Identify which cell holds the provided text, then report its (x, y) central coordinate. 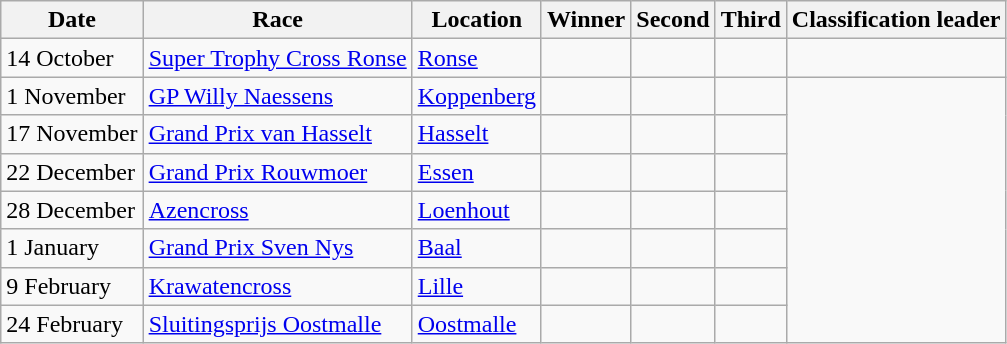
Date (72, 20)
28 December (72, 210)
1 January (72, 248)
14 October (72, 58)
Grand Prix Sven Nys (278, 248)
Second (673, 20)
Lille (476, 286)
Sluitingsprijs Oostmalle (278, 324)
Winner (586, 20)
Grand Prix van Hasselt (278, 134)
Location (476, 20)
Oostmalle (476, 324)
Koppenberg (476, 96)
22 December (72, 172)
24 February (72, 324)
Ronse (476, 58)
1 November (72, 96)
Third (750, 20)
Race (278, 20)
Super Trophy Cross Ronse (278, 58)
Baal (476, 248)
Krawatencross (278, 286)
Classification leader (896, 20)
Loenhout (476, 210)
Hasselt (476, 134)
Essen (476, 172)
GP Willy Naessens (278, 96)
Azencross (278, 210)
17 November (72, 134)
9 February (72, 286)
Grand Prix Rouwmoer (278, 172)
